Return the [x, y] coordinate for the center point of the cell that contains the specified text.  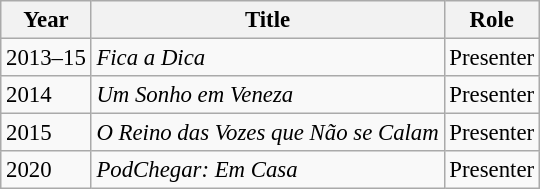
Fica a Dica [268, 58]
Title [268, 20]
Year [46, 20]
2013–15 [46, 58]
O Reino das Vozes que Não se Calam [268, 133]
2015 [46, 133]
Role [492, 20]
Um Sonho em Veneza [268, 95]
2020 [46, 170]
2014 [46, 95]
PodChegar: Em Casa [268, 170]
